For the text-containing cell, return its midpoint in (X, Y) coordinate format. 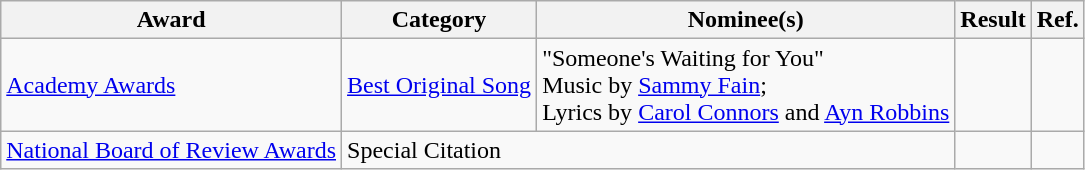
Ref. (1058, 20)
Best Original Song (440, 85)
Result (993, 20)
Academy Awards (172, 85)
"Someone's Waiting for You" Music by Sammy Fain; Lyrics by Carol Connors and Ayn Robbins (746, 85)
National Board of Review Awards (172, 150)
Category (440, 20)
Award (172, 20)
Nominee(s) (746, 20)
Special Citation (648, 150)
